Determine the [x, y] coordinate at the center of the cell enclosing the given text.  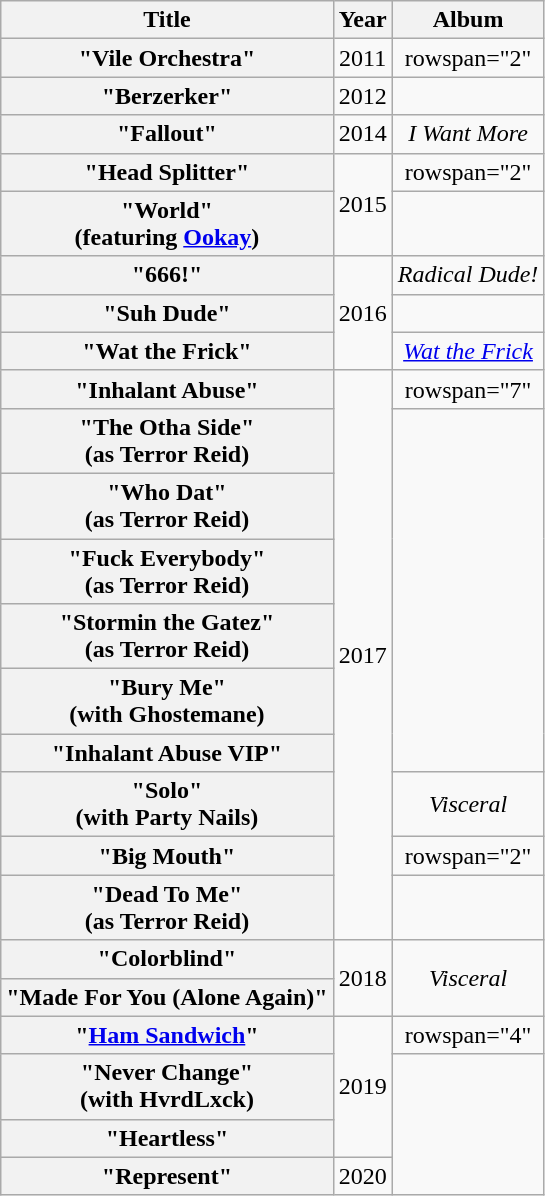
2015 [362, 204]
Year [362, 20]
I Want More [468, 134]
Wat the Frick [468, 351]
"Suh Dude" [167, 313]
2018 [362, 978]
"Big Mouth" [167, 856]
"Represent" [167, 1176]
2012 [362, 96]
2016 [362, 313]
rowspan="4" [468, 1035]
"Ham Sandwich" [167, 1035]
2011 [362, 58]
2014 [362, 134]
"Inhalant Abuse" [167, 389]
"Fuck Everybody"(as Terror Reid) [167, 570]
"World"(featuring Ookay) [167, 224]
"Berzerker" [167, 96]
"Dead To Me"(as Terror Reid) [167, 908]
rowspan="7" [468, 389]
2020 [362, 1176]
"Stormin the Gatez"(as Terror Reid) [167, 636]
Title [167, 20]
"The Otha Side"(as Terror Reid) [167, 440]
"Never Change" (with HvrdLxck) [167, 1086]
2019 [362, 1086]
"Inhalant Abuse VIP" [167, 753]
2017 [362, 655]
"Heartless" [167, 1138]
"Colorblind" [167, 959]
"Head Splitter" [167, 172]
"Fallout" [167, 134]
"Bury Me"(with Ghostemane) [167, 702]
Radical Dude! [468, 275]
Album [468, 20]
"Solo"(with Party Nails) [167, 804]
"Wat the Frick" [167, 351]
"Vile Orchestra" [167, 58]
"Who Dat"(as Terror Reid) [167, 506]
"666!" [167, 275]
"Made For You (Alone Again)" [167, 997]
